Determine the (x, y) coordinate at the center of the cell enclosing the given text.  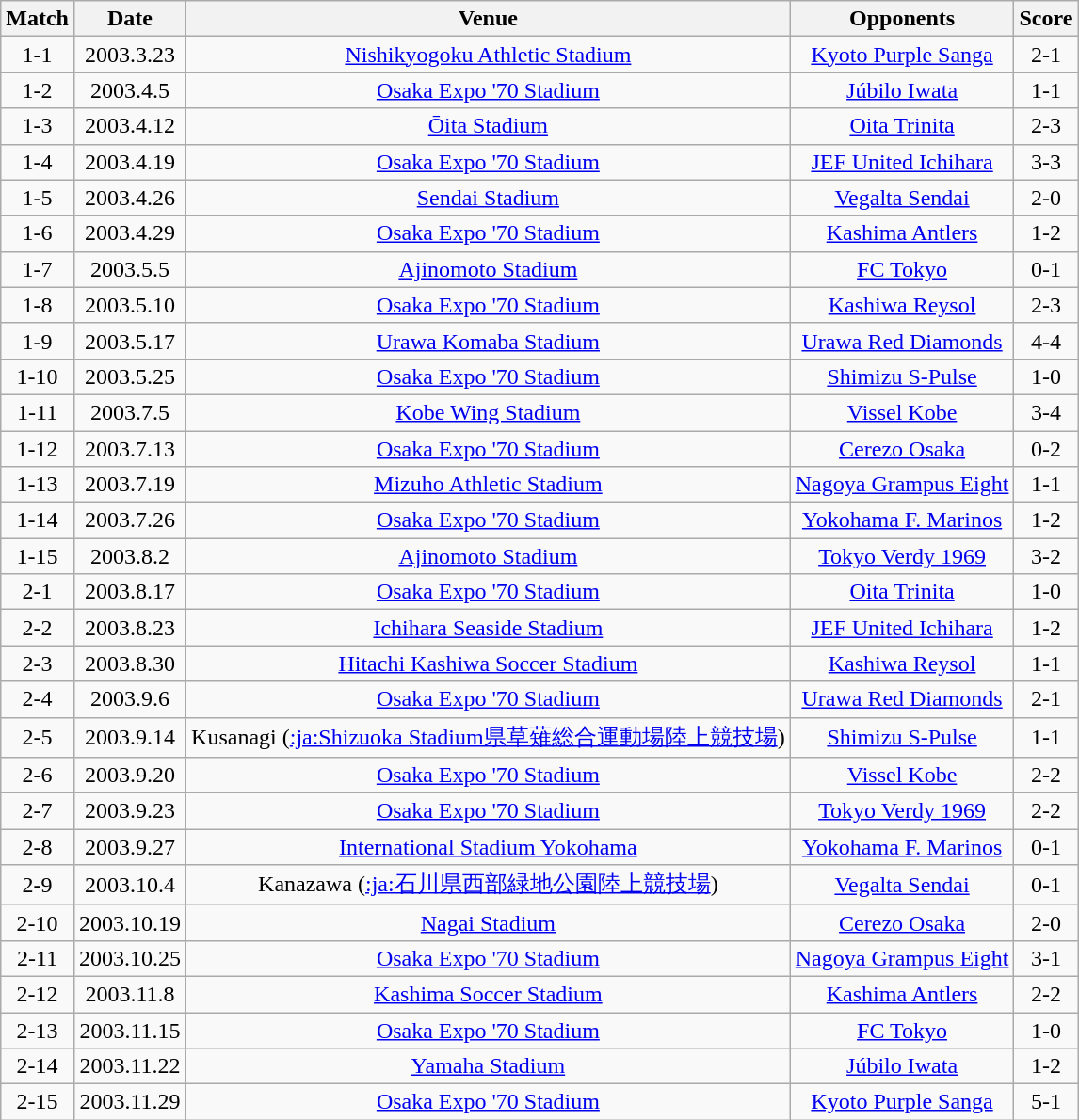
2003.3.23 (130, 55)
1-6 (38, 233)
Yamaha Stadium (489, 1066)
1-5 (38, 198)
2-4 (38, 699)
1-3 (38, 126)
5-1 (1046, 1102)
1-12 (38, 449)
1-10 (38, 376)
2-11 (38, 958)
3-2 (1046, 556)
2003.7.5 (130, 412)
1-14 (38, 520)
Nagai Stadium (489, 922)
2003.4.29 (130, 233)
2003.11.8 (130, 994)
1-7 (38, 269)
2003.4.12 (130, 126)
Kanazawa (:ja:石川県西部緑地公園陸上競技場) (489, 885)
3-1 (1046, 958)
1-9 (38, 341)
2003.5.25 (130, 376)
2-13 (38, 1031)
Match (38, 19)
Sendai Stadium (489, 198)
2003.4.26 (130, 198)
2-12 (38, 994)
2003.5.5 (130, 269)
4-4 (1046, 341)
Nishikyogoku Athletic Stadium (489, 55)
1-8 (38, 305)
2003.11.15 (130, 1031)
2003.11.22 (130, 1066)
1-13 (38, 485)
2003.9.6 (130, 699)
2003.9.14 (130, 738)
2-7 (38, 811)
Venue (489, 19)
1-15 (38, 556)
2003.7.19 (130, 485)
2003.5.10 (130, 305)
Kashima Soccer Stadium (489, 994)
Hitachi Kashiwa Soccer Stadium (489, 664)
2-5 (38, 738)
2003.5.17 (130, 341)
1-11 (38, 412)
2003.8.17 (130, 592)
2003.7.26 (130, 520)
2003.11.29 (130, 1102)
2003.7.13 (130, 449)
Urawa Komaba Stadium (489, 341)
2003.8.30 (130, 664)
2003.9.27 (130, 847)
Kusanagi (:ja:Shizuoka Stadium県草薙総合運動場陸上競技場) (489, 738)
1-4 (38, 162)
2-10 (38, 922)
2003.9.23 (130, 811)
Ichihara Seaside Stadium (489, 628)
3-4 (1046, 412)
2-6 (38, 776)
0-2 (1046, 449)
International Stadium Yokohama (489, 847)
Mizuho Athletic Stadium (489, 485)
2003.8.23 (130, 628)
2003.10.25 (130, 958)
2003.10.4 (130, 885)
Ōita Stadium (489, 126)
2003.8.2 (130, 556)
2-14 (38, 1066)
2003.4.5 (130, 90)
Score (1046, 19)
2003.9.20 (130, 776)
2003.4.19 (130, 162)
2-8 (38, 847)
2-9 (38, 885)
Kobe Wing Stadium (489, 412)
3-3 (1046, 162)
2003.10.19 (130, 922)
Opponents (902, 19)
Date (130, 19)
2-15 (38, 1102)
